From the cell containing the given text, extract its center point as [X, Y] coordinate. 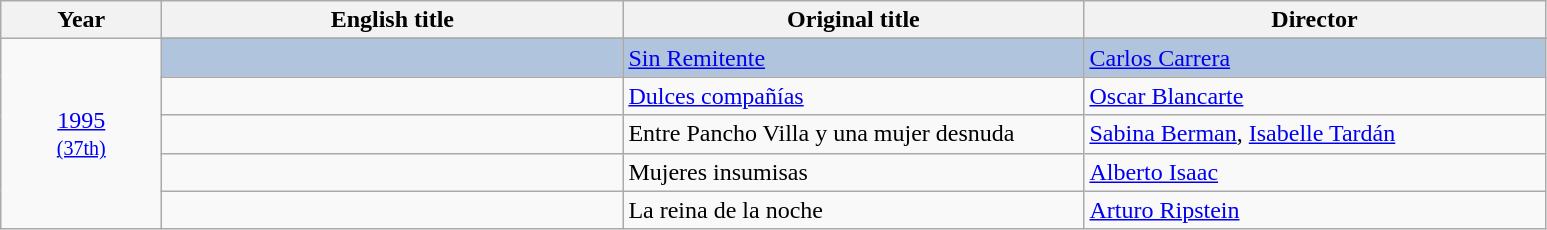
Carlos Carrera [1314, 58]
Sin Remitente [854, 58]
Dulces compañías [854, 96]
Alberto Isaac [1314, 172]
Director [1314, 20]
English title [392, 20]
Entre Pancho Villa y una mujer desnuda [854, 134]
Year [82, 20]
Sabina Berman, Isabelle Tardán [1314, 134]
Arturo Ripstein [1314, 210]
Mujeres insumisas [854, 172]
Oscar Blancarte [1314, 96]
Original title [854, 20]
La reina de la noche [854, 210]
1995(37th) [82, 134]
